For the text-containing cell, return its midpoint in (X, Y) coordinate format. 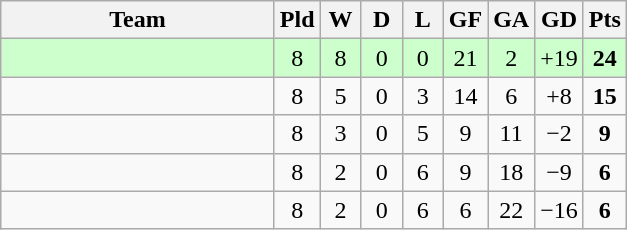
21 (465, 58)
−16 (560, 210)
14 (465, 96)
18 (512, 172)
W (340, 20)
L (422, 20)
Pts (604, 20)
24 (604, 58)
GF (465, 20)
11 (512, 134)
GA (512, 20)
+8 (560, 96)
15 (604, 96)
D (382, 20)
−2 (560, 134)
GD (560, 20)
Pld (297, 20)
+19 (560, 58)
Team (138, 20)
22 (512, 210)
−9 (560, 172)
